Search for the cell housing the specified text and yield its [x, y] center coordinate. 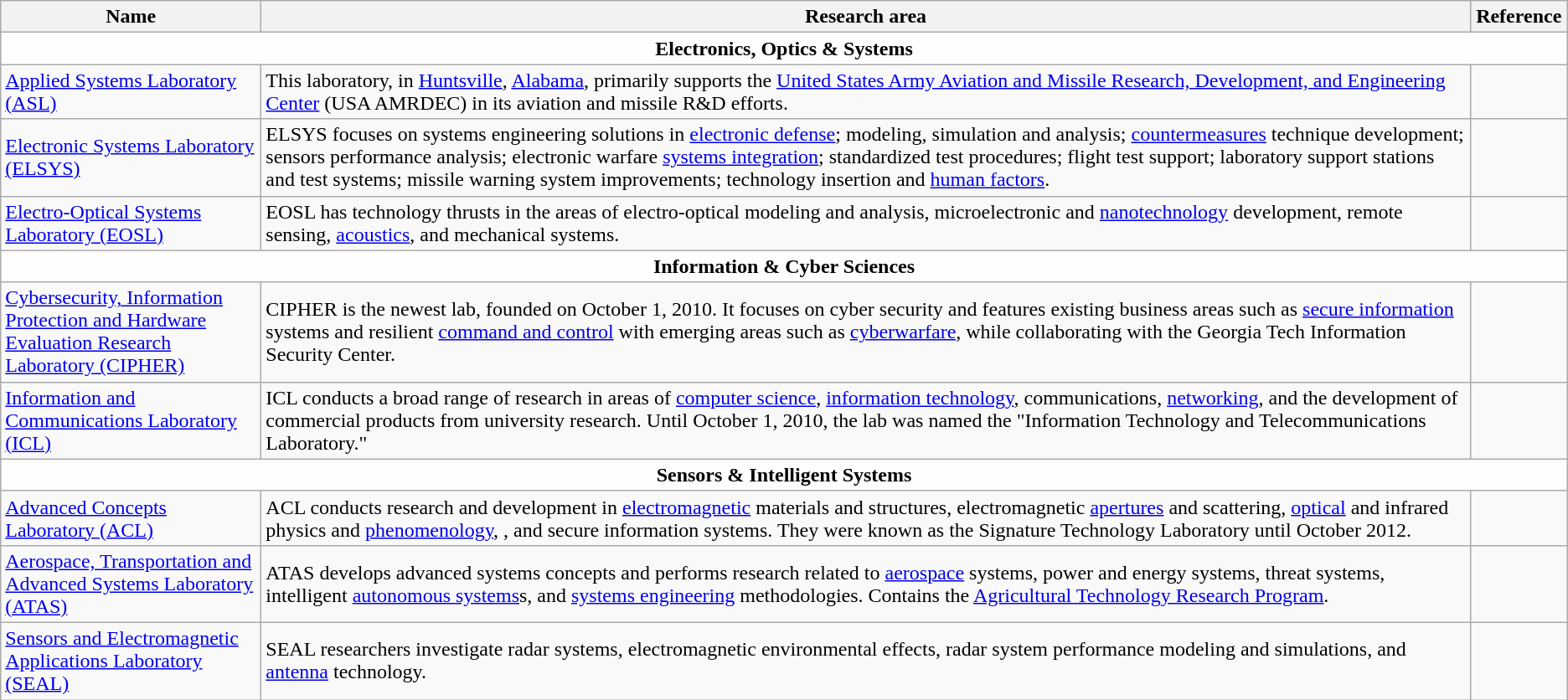
Sensors & Intelligent Systems [784, 475]
Aerospace, Transportation and Advanced Systems Laboratory (ATAS) [131, 584]
Electro-Optical Systems Laboratory (EOSL) [131, 223]
Applied Systems Laboratory (ASL) [131, 92]
Information and Communications Laboratory (ICL) [131, 420]
Electronics, Optics & Systems [784, 49]
Research area [866, 17]
Advanced Concepts Laboratory (ACL) [131, 517]
Cybersecurity, Information Protection and Hardware Evaluation Research Laboratory (CIPHER) [131, 332]
Reference [1519, 17]
Information & Cyber Sciences [784, 266]
Name [131, 17]
Electronic Systems Laboratory (ELSYS) [131, 157]
Sensors and Electromagnetic Applications Laboratory (SEAL) [131, 661]
